Capture the cell that displays the provided text and extract its (X, Y) central coordinate. 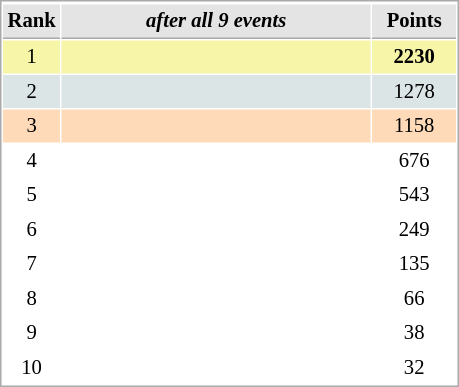
32 (414, 368)
3 (32, 126)
8 (32, 298)
66 (414, 298)
5 (32, 194)
4 (32, 160)
9 (32, 332)
7 (32, 264)
6 (32, 230)
after all 9 events (216, 21)
2 (32, 92)
Points (414, 21)
135 (414, 264)
1158 (414, 126)
1 (32, 56)
676 (414, 160)
38 (414, 332)
Rank (32, 21)
543 (414, 194)
10 (32, 368)
2230 (414, 56)
1278 (414, 92)
249 (414, 230)
